Scan for the cell matching the given text and deliver its [x, y] coordinate at center. 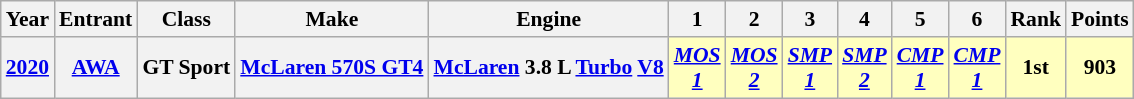
GT Sport [186, 68]
1st [1036, 68]
SMP1 [810, 68]
2020 [28, 68]
MOS1 [698, 68]
McLaren 570S GT4 [332, 68]
Points [1100, 19]
SMP2 [864, 68]
MOS2 [754, 68]
Engine [548, 19]
4 [864, 19]
903 [1100, 68]
Entrant [96, 19]
6 [978, 19]
Class [186, 19]
Year [28, 19]
Make [332, 19]
5 [920, 19]
2 [754, 19]
McLaren 3.8 L Turbo V8 [548, 68]
1 [698, 19]
3 [810, 19]
AWA [96, 68]
Rank [1036, 19]
